For the text-containing cell, return its midpoint in (X, Y) coordinate format. 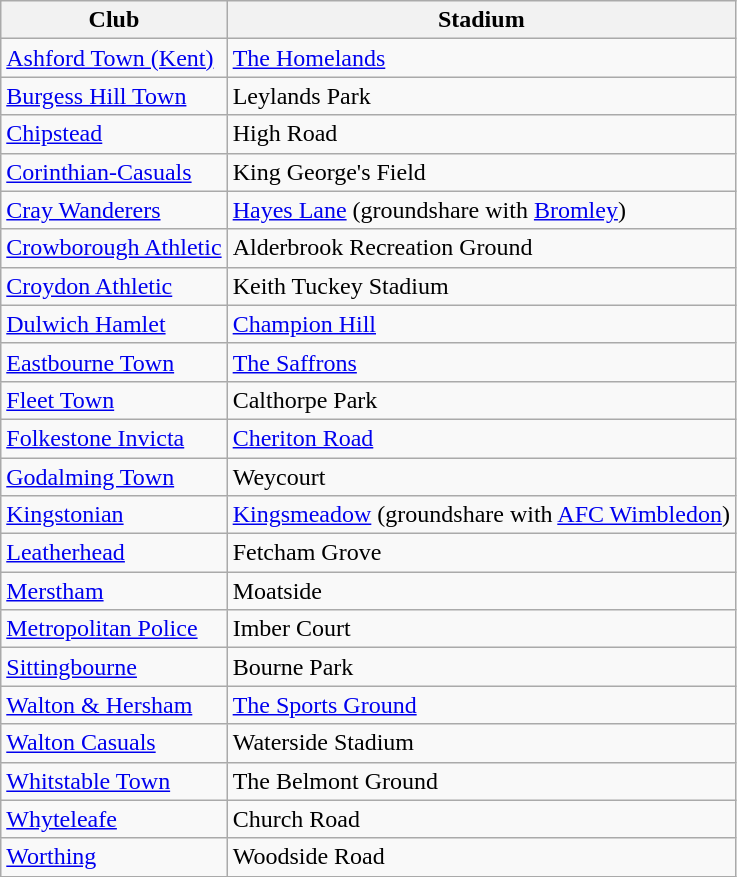
Cray Wanderers (114, 210)
Moatside (481, 591)
Eastbourne Town (114, 362)
Church Road (481, 819)
Merstham (114, 591)
The Saffrons (481, 362)
Leatherhead (114, 553)
Fetcham Grove (481, 553)
Cheriton Road (481, 438)
Whitstable Town (114, 781)
King George's Field (481, 172)
Keith Tuckey Stadium (481, 286)
Corinthian-Casuals (114, 172)
Club (114, 20)
Walton & Hersham (114, 705)
Dulwich Hamlet (114, 324)
Godalming Town (114, 477)
Woodside Road (481, 857)
The Sports Ground (481, 705)
High Road (481, 134)
Champion Hill (481, 324)
Crowborough Athletic (114, 248)
Worthing (114, 857)
Kingsmeadow (groundshare with AFC Wimbledon) (481, 515)
Croydon Athletic (114, 286)
Bourne Park (481, 667)
Whyteleafe (114, 819)
Walton Casuals (114, 743)
Stadium (481, 20)
Fleet Town (114, 400)
Chipstead (114, 134)
Weycourt (481, 477)
Waterside Stadium (481, 743)
Folkestone Invicta (114, 438)
Leylands Park (481, 96)
The Homelands (481, 58)
Hayes Lane (groundshare with Bromley) (481, 210)
Calthorpe Park (481, 400)
Metropolitan Police (114, 629)
Burgess Hill Town (114, 96)
Imber Court (481, 629)
The Belmont Ground (481, 781)
Ashford Town (Kent) (114, 58)
Alderbrook Recreation Ground (481, 248)
Kingstonian (114, 515)
Sittingbourne (114, 667)
